Detect which cell encompasses the target text, then output its [X, Y] center coordinate. 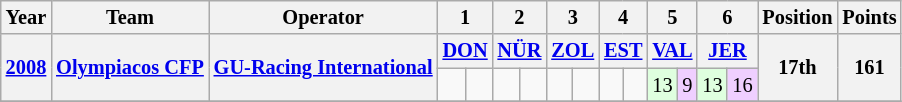
Year [26, 17]
Olympiacos CFP [130, 68]
3 [572, 17]
Points [869, 17]
5 [672, 17]
NÜR [520, 51]
EST [623, 51]
GU-Racing International [324, 68]
4 [623, 17]
ZOL [572, 51]
DON [466, 51]
9 [687, 85]
1 [466, 17]
VAL [672, 51]
2008 [26, 68]
JER [727, 51]
17th [798, 68]
2 [520, 17]
Operator [324, 17]
16 [742, 85]
6 [727, 17]
161 [869, 68]
Position [798, 17]
Team [130, 17]
